From the cell containing the given text, extract its center point as (X, Y) coordinate. 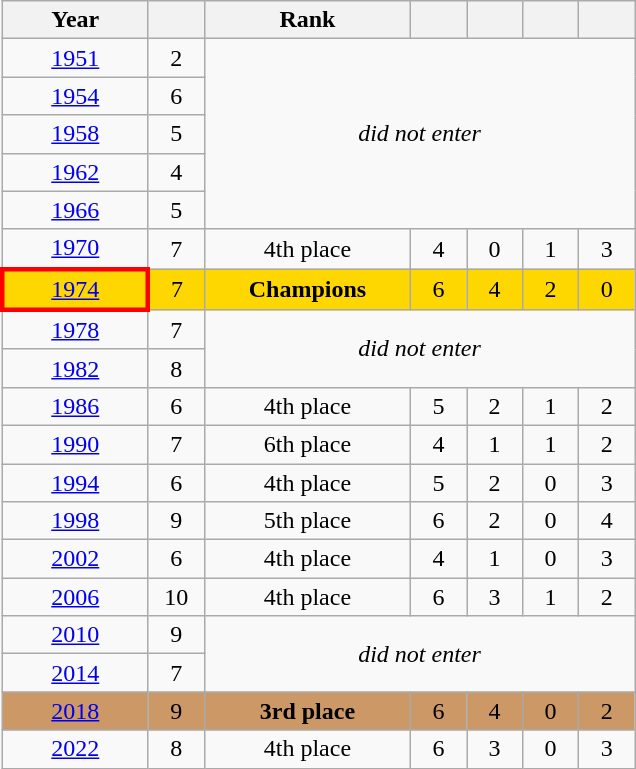
1966 (75, 210)
2018 (75, 711)
Rank (307, 20)
2014 (75, 673)
1982 (75, 368)
1994 (75, 483)
1962 (75, 172)
1978 (75, 330)
10 (176, 597)
1951 (75, 58)
2002 (75, 559)
6th place (307, 444)
1986 (75, 406)
1954 (75, 96)
2006 (75, 597)
3rd place (307, 711)
5th place (307, 521)
Year (75, 20)
1990 (75, 444)
2022 (75, 749)
2010 (75, 635)
1970 (75, 249)
Champions (307, 290)
1958 (75, 134)
1974 (75, 290)
1998 (75, 521)
